Return the [X, Y] coordinate for the center point of the cell that contains the specified text.  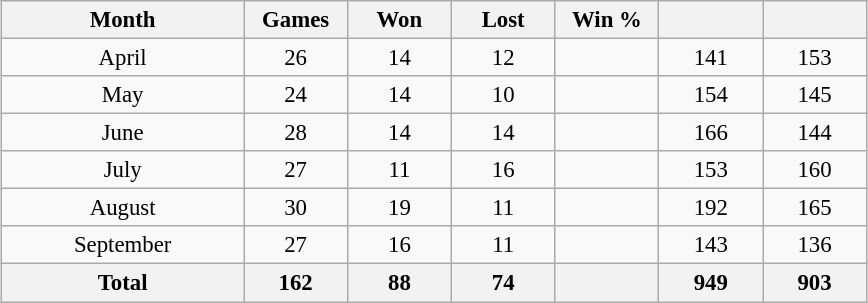
August [123, 208]
192 [711, 208]
April [123, 57]
Win % [607, 20]
88 [399, 283]
166 [711, 133]
154 [711, 95]
145 [815, 95]
30 [296, 208]
143 [711, 245]
949 [711, 283]
19 [399, 208]
28 [296, 133]
Won [399, 20]
144 [815, 133]
Total [123, 283]
162 [296, 283]
Lost [503, 20]
June [123, 133]
24 [296, 95]
74 [503, 283]
165 [815, 208]
12 [503, 57]
141 [711, 57]
903 [815, 283]
10 [503, 95]
26 [296, 57]
May [123, 95]
Month [123, 20]
July [123, 170]
136 [815, 245]
160 [815, 170]
September [123, 245]
Games [296, 20]
